Detect which cell encompasses the target text, then output its (x, y) center coordinate. 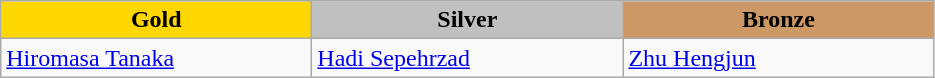
Silver (468, 20)
Gold (156, 20)
Bronze (778, 20)
Zhu Hengjun (778, 58)
Hiromasa Tanaka (156, 58)
Hadi Sepehrzad (468, 58)
